Pinpoint the cell where the given text exists, returning its (X, Y) midpoint coordinate. 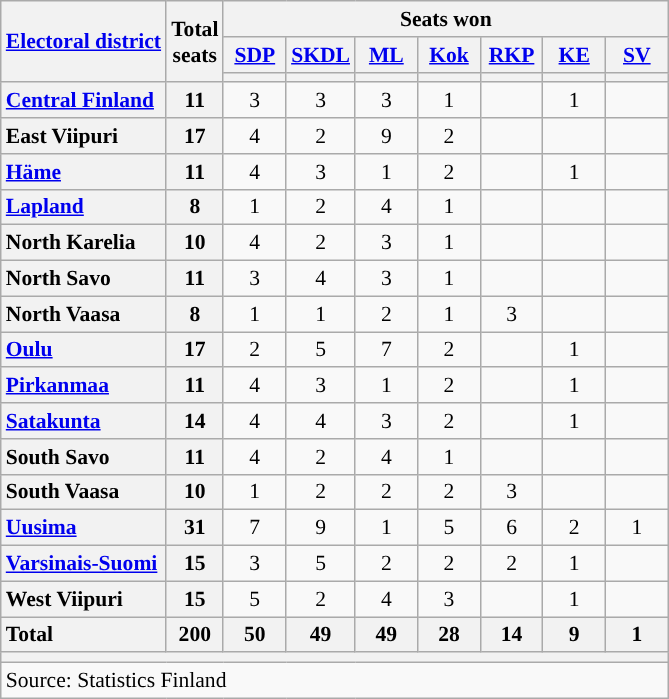
North Vaasa (84, 314)
28 (450, 635)
Lapland (84, 207)
Totalseats (194, 42)
Oulu (84, 350)
50 (254, 635)
Source: Statistics Finland (334, 681)
Varsinais-Suomi (84, 564)
Häme (84, 172)
SV (638, 55)
Seats won (446, 19)
6 (512, 528)
RKP (512, 55)
Electoral district (84, 42)
KE (574, 55)
Kok (450, 55)
Central Finland (84, 101)
Uusima (84, 528)
31 (194, 528)
200 (194, 635)
Satakunta (84, 421)
West Viipuri (84, 599)
South Vaasa (84, 492)
Pirkanmaa (84, 386)
ML (386, 55)
North Savo (84, 279)
South Savo (84, 457)
North Karelia (84, 243)
East Viipuri (84, 136)
SKDL (320, 55)
SDP (254, 55)
Total (84, 635)
